Locate the cell with the specified text and output its (x, y) center coordinate. 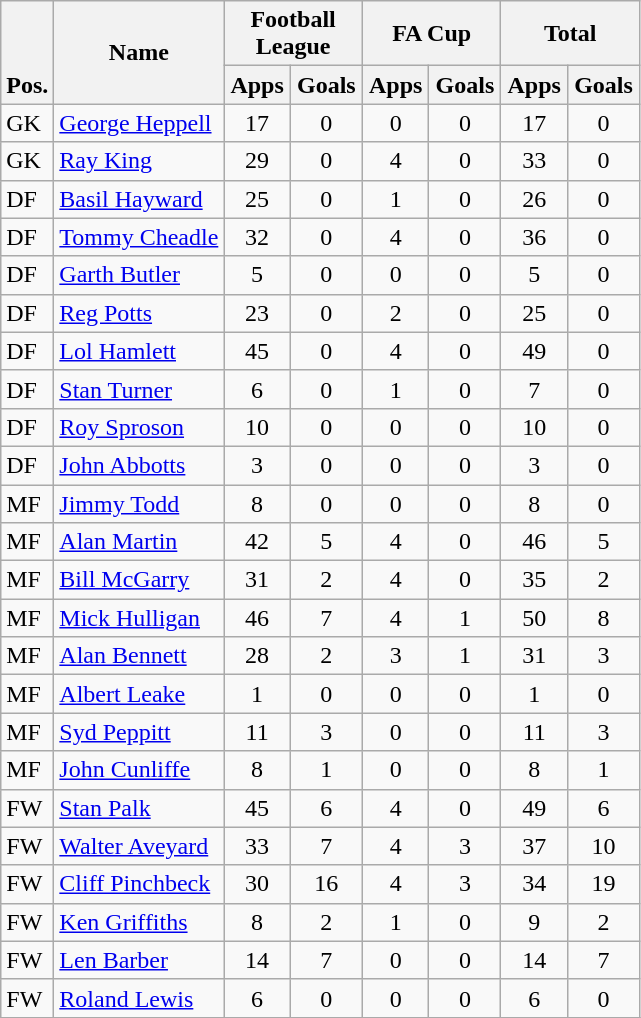
Name (139, 52)
Cliff Pinchbeck (139, 884)
Mick Hulligan (139, 618)
Lol Hamlett (139, 351)
Alan Martin (139, 542)
Walter Aveyard (139, 846)
26 (534, 199)
30 (258, 884)
Garth Butler (139, 275)
9 (534, 922)
42 (258, 542)
Syd Peppitt (139, 732)
23 (258, 313)
Basil Hayward (139, 199)
50 (534, 618)
Stan Palk (139, 808)
Total (570, 34)
John Cunliffe (139, 770)
Roy Sproson (139, 427)
Tommy Cheadle (139, 237)
Ray King (139, 161)
FA Cup (432, 34)
36 (534, 237)
Len Barber (139, 960)
19 (603, 884)
Albert Leake (139, 694)
34 (534, 884)
Roland Lewis (139, 998)
32 (258, 237)
28 (258, 656)
Reg Potts (139, 313)
16 (326, 884)
George Heppell (139, 123)
37 (534, 846)
29 (258, 161)
Jimmy Todd (139, 503)
Bill McGarry (139, 580)
Football League (294, 34)
Ken Griffiths (139, 922)
35 (534, 580)
John Abbotts (139, 465)
Pos. (28, 52)
Stan Turner (139, 389)
Alan Bennett (139, 656)
